Scan for the cell matching the given text and deliver its [X, Y] coordinate at center. 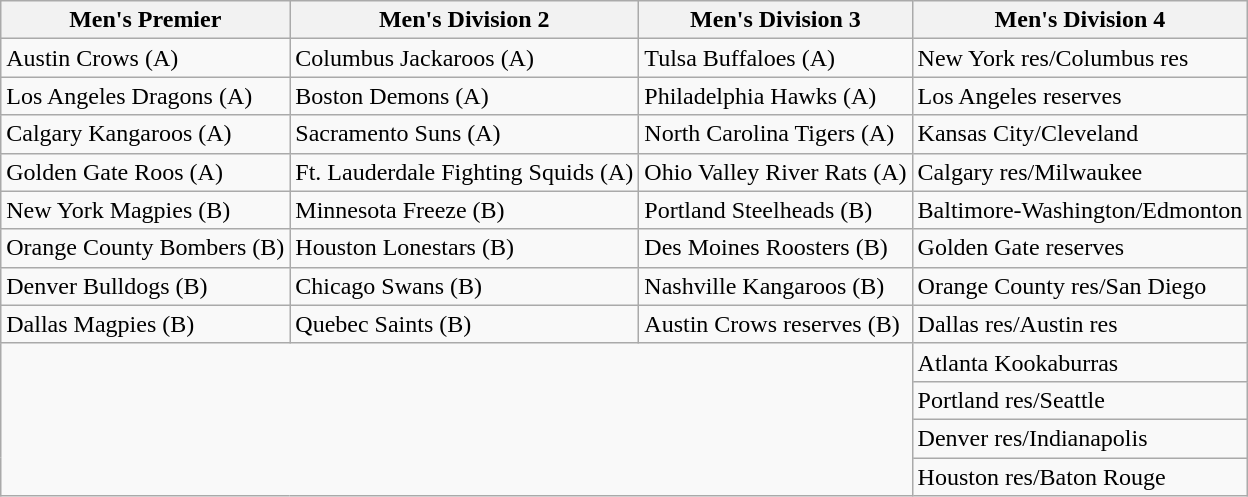
Houston res/Baton Rouge [1080, 477]
Quebec Saints (B) [464, 324]
Calgary res/Milwaukee [1080, 172]
Sacramento Suns (A) [464, 134]
Denver res/Indianapolis [1080, 438]
Philadelphia Hawks (A) [776, 96]
Men's Division 3 [776, 20]
Ft. Lauderdale Fighting Squids (A) [464, 172]
Austin Crows (A) [146, 58]
Tulsa Buffaloes (A) [776, 58]
Boston Demons (A) [464, 96]
Denver Bulldogs (B) [146, 286]
Golden Gate reserves [1080, 248]
Orange County res/San Diego [1080, 286]
Baltimore-Washington/Edmonton [1080, 210]
New York Magpies (B) [146, 210]
Orange County Bombers (B) [146, 248]
Portland res/Seattle [1080, 400]
Los Angeles Dragons (A) [146, 96]
Golden Gate Roos (A) [146, 172]
New York res/Columbus res [1080, 58]
Ohio Valley River Rats (A) [776, 172]
Minnesota Freeze (B) [464, 210]
Calgary Kangaroos (A) [146, 134]
Men's Premier [146, 20]
Dallas res/Austin res [1080, 324]
Houston Lonestars (B) [464, 248]
Portland Steelheads (B) [776, 210]
Los Angeles reserves [1080, 96]
Austin Crows reserves (B) [776, 324]
Men's Division 2 [464, 20]
Dallas Magpies (B) [146, 324]
Atlanta Kookaburras [1080, 362]
Columbus Jackaroos (A) [464, 58]
Kansas City/Cleveland [1080, 134]
Des Moines Roosters (B) [776, 248]
Nashville Kangaroos (B) [776, 286]
Men's Division 4 [1080, 20]
Chicago Swans (B) [464, 286]
North Carolina Tigers (A) [776, 134]
